From the cell containing the given text, extract its center point as (X, Y) coordinate. 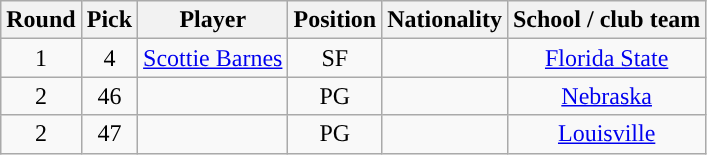
Scottie Barnes (213, 58)
Louisville (606, 134)
School / club team (606, 20)
4 (109, 58)
Nebraska (606, 96)
47 (109, 134)
Round (41, 20)
Florida State (606, 58)
Position (335, 20)
1 (41, 58)
Nationality (445, 20)
Pick (109, 20)
Player (213, 20)
46 (109, 96)
SF (335, 58)
